Capture the cell that displays the provided text and extract its [x, y] central coordinate. 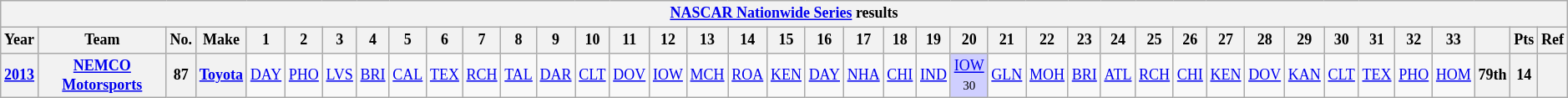
33 [1454, 40]
87 [180, 75]
21 [1007, 40]
DAR [556, 75]
19 [933, 40]
20 [969, 40]
Year [20, 40]
IOW30 [969, 75]
NHA [863, 75]
16 [824, 40]
18 [900, 40]
26 [1190, 40]
24 [1118, 40]
6 [445, 40]
LVS [339, 75]
NASCAR Nationwide Series results [784, 13]
13 [707, 40]
29 [1304, 40]
CAL [407, 75]
5 [407, 40]
22 [1047, 40]
32 [1414, 40]
3 [339, 40]
12 [668, 40]
GLN [1007, 75]
4 [372, 40]
10 [593, 40]
TAL [518, 75]
15 [787, 40]
27 [1226, 40]
KAN [1304, 75]
7 [482, 40]
ATL [1118, 75]
30 [1341, 40]
28 [1265, 40]
NEMCO Motorsports [102, 75]
Toyota [220, 75]
ROA [748, 75]
8 [518, 40]
25 [1155, 40]
31 [1377, 40]
Pts [1525, 40]
2 [304, 40]
IOW [668, 75]
79th [1493, 75]
17 [863, 40]
Make [220, 40]
9 [556, 40]
No. [180, 40]
MOH [1047, 75]
Ref [1553, 40]
Team [102, 40]
IND [933, 75]
1 [266, 40]
23 [1084, 40]
2013 [20, 75]
11 [630, 40]
MCH [707, 75]
HOM [1454, 75]
